Return the [X, Y] coordinate for the center point of the cell that contains the specified text.  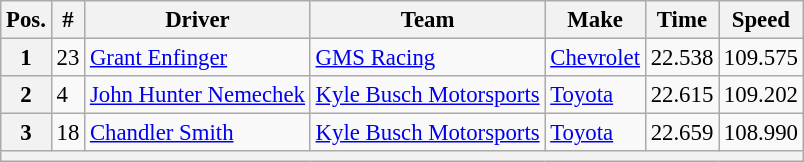
Chevrolet [595, 58]
18 [68, 133]
108.990 [762, 133]
John Hunter Nemechek [198, 95]
Speed [762, 20]
2 [26, 95]
# [68, 20]
Make [595, 20]
22.615 [682, 95]
109.575 [762, 58]
Driver [198, 20]
GMS Racing [428, 58]
Grant Enfinger [198, 58]
Team [428, 20]
Chandler Smith [198, 133]
4 [68, 95]
Pos. [26, 20]
23 [68, 58]
22.538 [682, 58]
3 [26, 133]
109.202 [762, 95]
Time [682, 20]
1 [26, 58]
22.659 [682, 133]
